Search for the cell housing the specified text and yield its (X, Y) center coordinate. 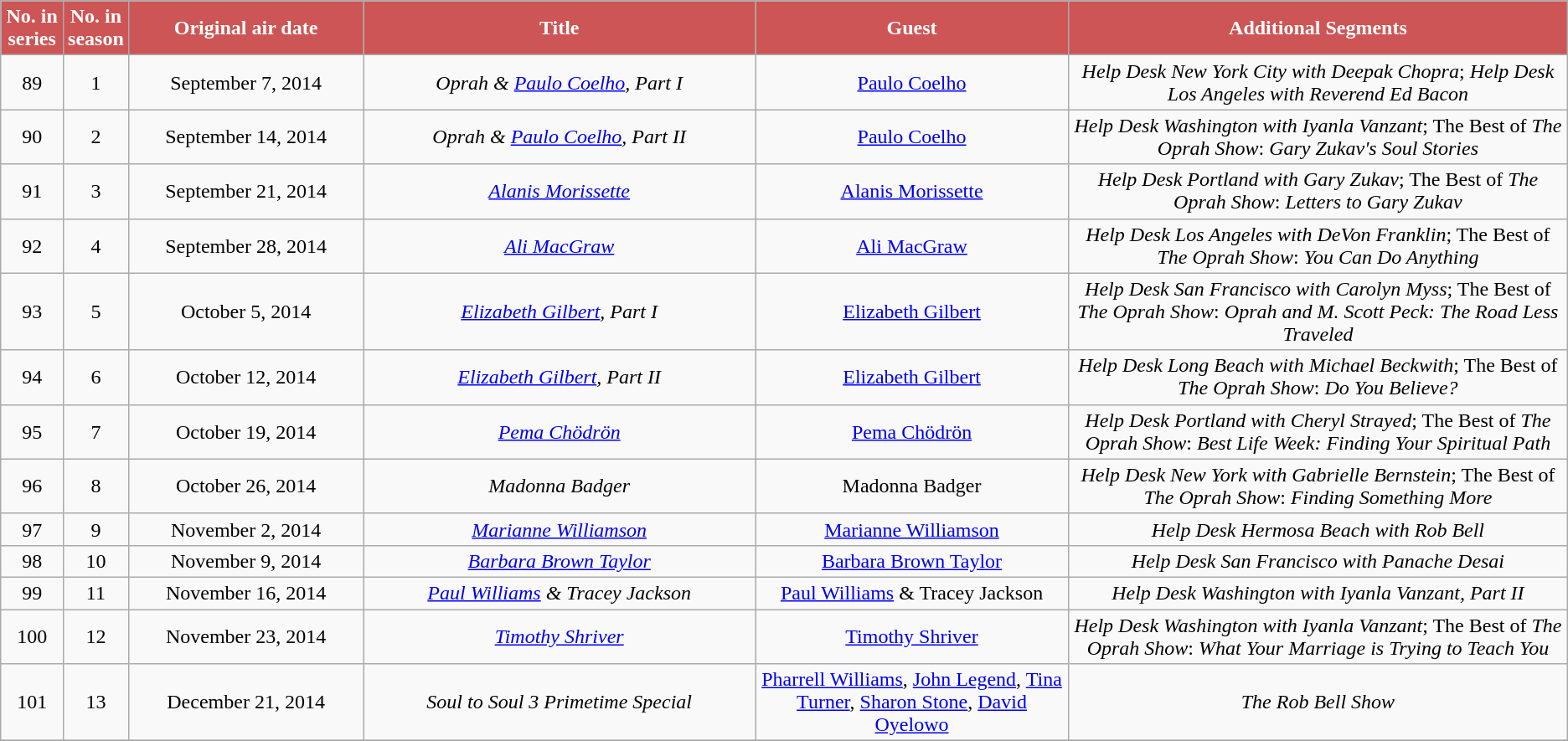
Help Desk New York City with Deepak Chopra; Help Desk Los Angeles with Reverend Ed Bacon (1318, 82)
99 (32, 593)
Soul to Soul 3 Primetime Special (560, 702)
Help Desk Washington with Iyanla Vanzant; The Best of The Oprah Show: Gary Zukav's Soul Stories (1318, 137)
September 14, 2014 (246, 137)
89 (32, 82)
Help Desk Portland with Gary Zukav; The Best of The Oprah Show: Letters to Gary Zukav (1318, 191)
November 2, 2014 (246, 529)
9 (96, 529)
98 (32, 561)
No. inseries (32, 28)
Help Desk Portland with Cheryl Strayed; The Best of The Oprah Show: Best Life Week: Finding Your Spiritual Path (1318, 432)
September 21, 2014 (246, 191)
Help Desk Los Angeles with DeVon Franklin; The Best of The Oprah Show: You Can Do Anything (1318, 246)
Oprah & Paulo Coelho, Part II (560, 137)
Pharrell Williams, John Legend, Tina Turner, Sharon Stone, David Oyelowo (912, 702)
October 19, 2014 (246, 432)
Elizabeth Gilbert, Part II (560, 377)
No. inseason (96, 28)
7 (96, 432)
11 (96, 593)
November 9, 2014 (246, 561)
October 12, 2014 (246, 377)
Help Desk Washington with Iyanla Vanzant, Part II (1318, 593)
96 (32, 486)
1 (96, 82)
Original air date (246, 28)
October 26, 2014 (246, 486)
November 16, 2014 (246, 593)
101 (32, 702)
5 (96, 311)
Elizabeth Gilbert, Part I (560, 311)
2 (96, 137)
92 (32, 246)
October 5, 2014 (246, 311)
13 (96, 702)
10 (96, 561)
December 21, 2014 (246, 702)
100 (32, 636)
Help Desk Hermosa Beach with Rob Bell (1318, 529)
91 (32, 191)
Guest (912, 28)
September 28, 2014 (246, 246)
3 (96, 191)
Additional Segments (1318, 28)
November 23, 2014 (246, 636)
12 (96, 636)
4 (96, 246)
Oprah & Paulo Coelho, Part I (560, 82)
Help Desk San Francisco with Panache Desai (1318, 561)
97 (32, 529)
September 7, 2014 (246, 82)
The Rob Bell Show (1318, 702)
90 (32, 137)
94 (32, 377)
93 (32, 311)
6 (96, 377)
Title (560, 28)
Help Desk Washington with Iyanla Vanzant; The Best of The Oprah Show: What Your Marriage is Trying to Teach You (1318, 636)
Help Desk New York with Gabrielle Bernstein; The Best of The Oprah Show: Finding Something More (1318, 486)
95 (32, 432)
Help Desk Long Beach with Michael Beckwith; The Best of The Oprah Show: Do You Believe? (1318, 377)
8 (96, 486)
Help Desk San Francisco with Carolyn Myss; The Best of The Oprah Show: Oprah and M. Scott Peck: The Road Less Traveled (1318, 311)
